Return (x, y) of the center of cell containing provided text 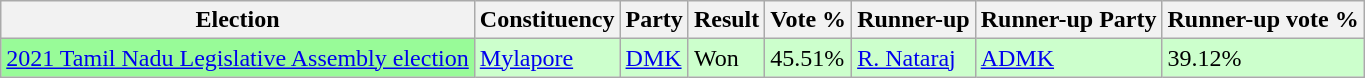
Runner-up vote % (1263, 20)
Constituency (547, 20)
2021 Tamil Nadu Legislative Assembly election (238, 58)
Vote % (808, 20)
Won (726, 58)
Runner-up Party (1068, 20)
Party (654, 20)
ADMK (1068, 58)
Mylapore (547, 58)
Runner-up (914, 20)
Election (238, 20)
45.51% (808, 58)
DMK (654, 58)
R. Nataraj (914, 58)
Result (726, 20)
39.12% (1263, 58)
